Return [x, y] of the center of cell containing provided text 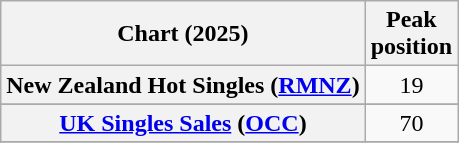
New Zealand Hot Singles (RMNZ) [183, 85]
19 [411, 85]
Peakposition [411, 34]
Chart (2025) [183, 34]
70 [411, 123]
UK Singles Sales (OCC) [183, 123]
